Determine the (X, Y) coordinate at the center of the cell enclosing the given text.  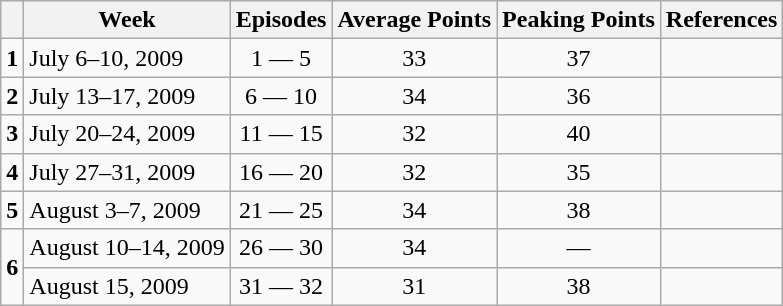
33 (414, 58)
36 (579, 96)
40 (579, 134)
August 15, 2009 (127, 286)
Episodes (281, 20)
August 3–7, 2009 (127, 210)
July 6–10, 2009 (127, 58)
Peaking Points (579, 20)
1 (12, 58)
1 — 5 (281, 58)
August 10–14, 2009 (127, 248)
37 (579, 58)
July 27–31, 2009 (127, 172)
July 13–17, 2009 (127, 96)
11 — 15 (281, 134)
July 20–24, 2009 (127, 134)
6 — 10 (281, 96)
26 — 30 (281, 248)
21 — 25 (281, 210)
4 (12, 172)
References (722, 20)
— (579, 248)
2 (12, 96)
3 (12, 134)
31 (414, 286)
31 — 32 (281, 286)
Week (127, 20)
35 (579, 172)
5 (12, 210)
6 (12, 267)
Average Points (414, 20)
16 — 20 (281, 172)
